Detect which cell encompasses the target text, then output its [x, y] center coordinate. 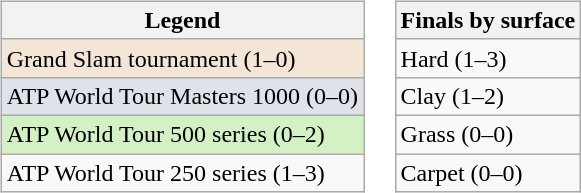
Hard (1–3) [488, 58]
Grass (0–0) [488, 134]
Carpet (0–0) [488, 173]
Finals by surface [488, 20]
ATP World Tour Masters 1000 (0–0) [182, 96]
Clay (1–2) [488, 96]
Grand Slam tournament (1–0) [182, 58]
ATP World Tour 250 series (1–3) [182, 173]
ATP World Tour 500 series (0–2) [182, 134]
Legend [182, 20]
